For the text-containing cell, return its midpoint in [X, Y] coordinate format. 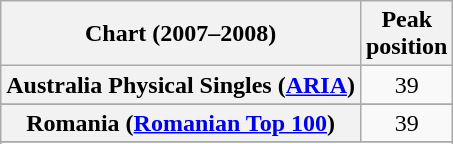
Romania (Romanian Top 100) [181, 123]
Chart (2007–2008) [181, 34]
Peakposition [406, 34]
Australia Physical Singles (ARIA) [181, 85]
